Extract the [X, Y] coordinate from the center of the cell holding the provided text.  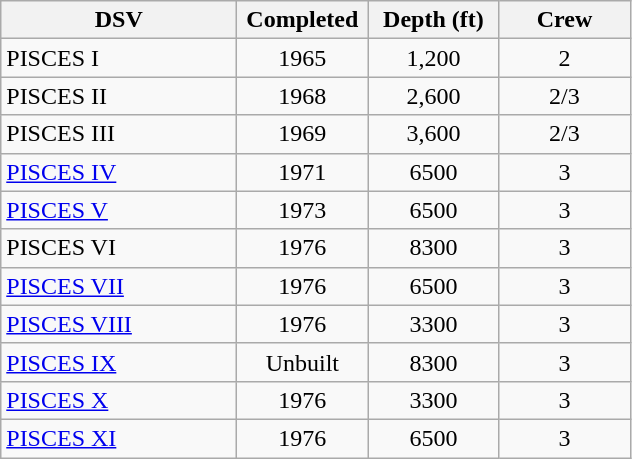
PISCES X [119, 400]
PISCES V [119, 210]
PISCES IX [119, 362]
DSV [119, 20]
Completed [302, 20]
PISCES I [119, 58]
2,600 [434, 96]
Crew [564, 20]
1973 [302, 210]
PISCES IV [119, 172]
1969 [302, 134]
3,600 [434, 134]
1,200 [434, 58]
PISCES VII [119, 286]
PISCES VIII [119, 324]
1968 [302, 96]
1965 [302, 58]
2 [564, 58]
Depth (ft) [434, 20]
PISCES VI [119, 248]
1971 [302, 172]
Unbuilt [302, 362]
PISCES II [119, 96]
PISCES III [119, 134]
PISCES XI [119, 438]
